Provide the (X, Y) coordinate of the cell's center where the given text is located.  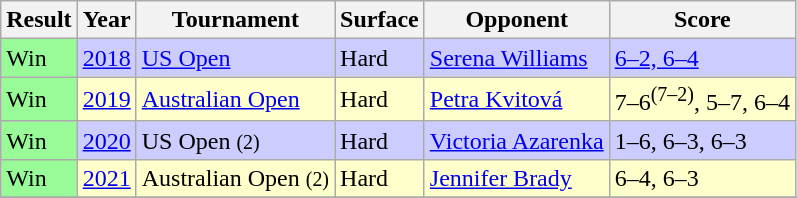
2021 (106, 178)
Victoria Azarenka (516, 140)
6–4, 6–3 (702, 178)
7–6(7–2), 5–7, 6–4 (702, 100)
Australian Open (235, 100)
Jennifer Brady (516, 178)
6–2, 6–4 (702, 58)
Result (39, 20)
US Open (2) (235, 140)
US Open (235, 58)
Score (702, 20)
Australian Open (2) (235, 178)
Serena Williams (516, 58)
Opponent (516, 20)
Petra Kvitová (516, 100)
Year (106, 20)
Tournament (235, 20)
1–6, 6–3, 6–3 (702, 140)
2018 (106, 58)
2020 (106, 140)
Surface (380, 20)
2019 (106, 100)
